Identify which cell holds the provided text, then report its [X, Y] central coordinate. 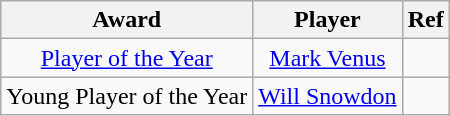
Will Snowdon [328, 96]
Player [328, 20]
Player of the Year [127, 58]
Mark Venus [328, 58]
Ref [426, 20]
Young Player of the Year [127, 96]
Award [127, 20]
